Return the [x, y] coordinate for the center point of the cell that contains the specified text.  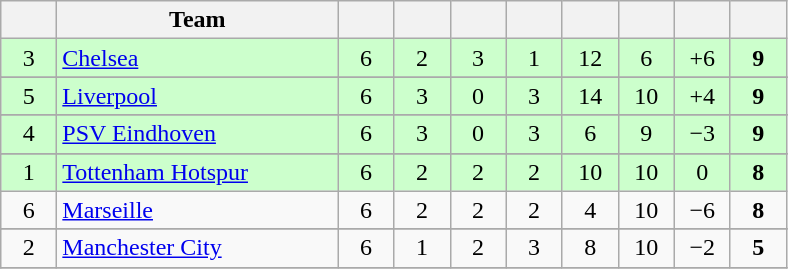
Liverpool [198, 96]
PSV Eindhoven [198, 134]
+4 [702, 96]
Manchester City [198, 248]
−2 [702, 248]
Tottenham Hotspur [198, 172]
−3 [702, 134]
Chelsea [198, 58]
Marseille [198, 210]
+6 [702, 58]
14 [590, 96]
12 [590, 58]
Team [198, 20]
−6 [702, 210]
